Return [x, y] of the center of cell containing provided text 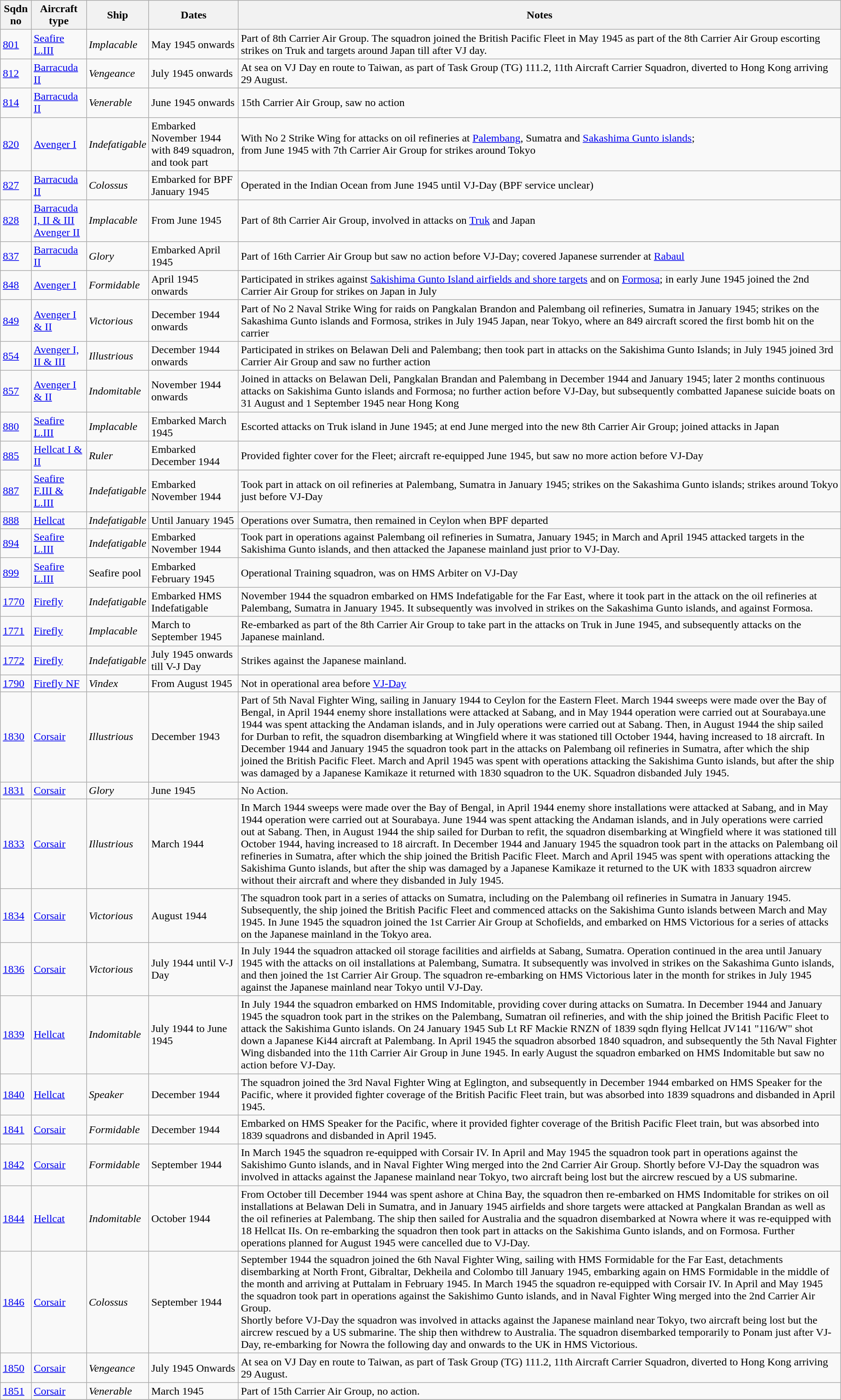
July 1945 onwards [194, 74]
Not in operational area before VJ-Day [540, 683]
854 [16, 356]
1851 [16, 1391]
No Action. [540, 790]
May 1945 onwards [194, 44]
Seafire pool [118, 572]
15th Carrier Air Group, saw no action [540, 102]
December 1943 [194, 737]
1840 [16, 1094]
885 [16, 456]
1831 [16, 790]
801 [16, 44]
Embarked February 1945 [194, 572]
Part of 8th Carrier Air Group, involved in attacks on Truk and Japan [540, 221]
March 1945 [194, 1391]
Embarked December 1944 [194, 456]
November 1944 onwards [194, 391]
Embarked November 1944 with 849 squadron, and took part [194, 144]
828 [16, 221]
Strikes against the Japanese mainland. [540, 660]
Speaker [118, 1094]
1830 [16, 737]
888 [16, 520]
894 [16, 544]
1836 [16, 969]
From August 1945 [194, 683]
June 1945 [194, 790]
Part of 16th Carrier Air Group but saw no action before VJ-Day; covered Japanese surrender at Rabaul [540, 256]
Sqdn no [16, 15]
827 [16, 185]
Embarked April 1945 [194, 256]
Firefly NF [58, 683]
Vindex [118, 683]
Re-embarked as part of the 8th Carrier Air Group to take part in the attacks on Truk in June 1945, and subsequently attacks on the Japanese mainland. [540, 631]
Notes [540, 15]
Until January 1945 [194, 520]
Embarked HMS Indefatigable [194, 602]
857 [16, 391]
Operations over Sumatra, then remained in Ceylon when BPF departed [540, 520]
March 1944 [194, 844]
1850 [16, 1368]
820 [16, 144]
814 [16, 102]
1844 [16, 1218]
Dates [194, 15]
1790 [16, 683]
Seafire F.III & L.III [58, 491]
Hellcat I & II [58, 456]
Escorted attacks on Truk island in June 1945; at end June merged into the new 8th Carrier Air Group; joined attacks in Japan [540, 426]
Ship [118, 15]
August 1944 [194, 916]
880 [16, 426]
1834 [16, 916]
Operated in the Indian Ocean from June 1945 until VJ-Day (BPF service unclear) [540, 185]
887 [16, 491]
July 1944 until V-J Day [194, 969]
Aircraft type [58, 15]
June 1945 onwards [194, 102]
Ruler [118, 456]
April 1945 onwards [194, 285]
October 1944 [194, 1218]
899 [16, 572]
1839 [16, 1034]
1771 [16, 631]
1842 [16, 1165]
Barracuda I, II & IIIAvenger II [58, 221]
848 [16, 285]
837 [16, 256]
1833 [16, 844]
From June 1945 [194, 221]
July 1945 onwards till V-J Day [194, 660]
1841 [16, 1130]
March to September 1945 [194, 631]
Avenger I, II & III [58, 356]
812 [16, 74]
1772 [16, 660]
Part of 15th Carrier Air Group, no action. [540, 1391]
Embarked for BPF January 1945 [194, 185]
Provided fighter cover for the Fleet; aircraft re-equipped June 1945, but saw no more action before VJ-Day [540, 456]
1846 [16, 1302]
Embarked March 1945 [194, 426]
Operational Training squadron, was on HMS Arbiter on VJ-Day [540, 572]
1770 [16, 602]
849 [16, 320]
July 1945 Onwards [194, 1368]
July 1944 to June 1945 [194, 1034]
